For the text-containing cell, return its midpoint in [X, Y] coordinate format. 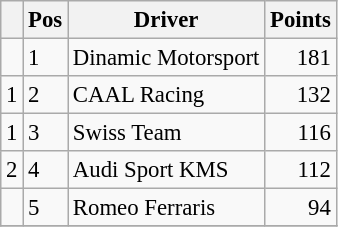
CAAL Racing [166, 95]
116 [300, 133]
Swiss Team [166, 133]
Audi Sport KMS [166, 170]
94 [300, 208]
Dinamic Motorsport [166, 58]
Driver [166, 20]
Pos [46, 20]
Romeo Ferraris [166, 208]
181 [300, 58]
5 [46, 208]
4 [46, 170]
112 [300, 170]
132 [300, 95]
Points [300, 20]
3 [46, 133]
